From the cell containing the given text, extract its center point as [X, Y] coordinate. 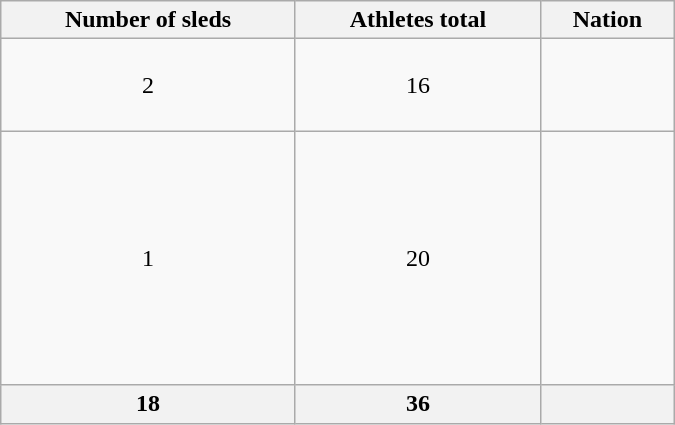
1 [148, 258]
Nation [608, 20]
16 [418, 85]
Number of sleds [148, 20]
36 [418, 404]
18 [148, 404]
20 [418, 258]
Athletes total [418, 20]
2 [148, 85]
